Provide the (X, Y) coordinate of the cell's center where the given text is located.  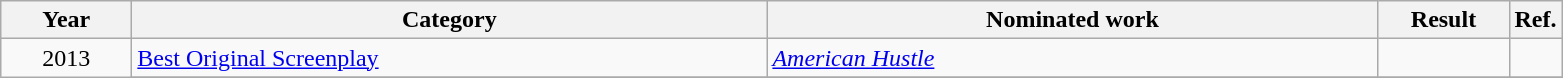
Year (66, 20)
Result (1444, 20)
Ref. (1536, 20)
Category (450, 20)
2013 (66, 58)
Best Original Screenplay (450, 58)
American Hustle (1072, 58)
Nominated work (1072, 20)
